Detect which cell encompasses the target text, then output its [X, Y] center coordinate. 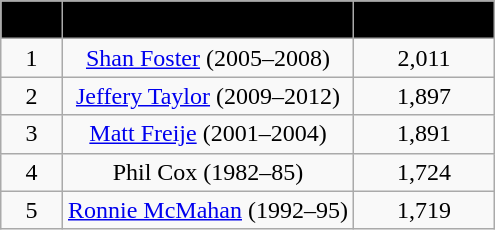
4 [32, 172]
Jeffery Taylor (2009–2012) [208, 96]
Ronnie McMahan (1992–95) [208, 210]
1,897 [424, 96]
1,724 [424, 172]
5 [32, 210]
1,719 [424, 210]
Matt Freije (2001–2004) [208, 134]
2 [32, 96]
Career Points [424, 20]
2,011 [424, 58]
Shan Foster (2005–2008) [208, 58]
1 [32, 58]
3 [32, 134]
Rank [32, 20]
1,891 [424, 134]
Player [208, 20]
Phil Cox (1982–85) [208, 172]
